From the cell containing the given text, extract its center point as (x, y) coordinate. 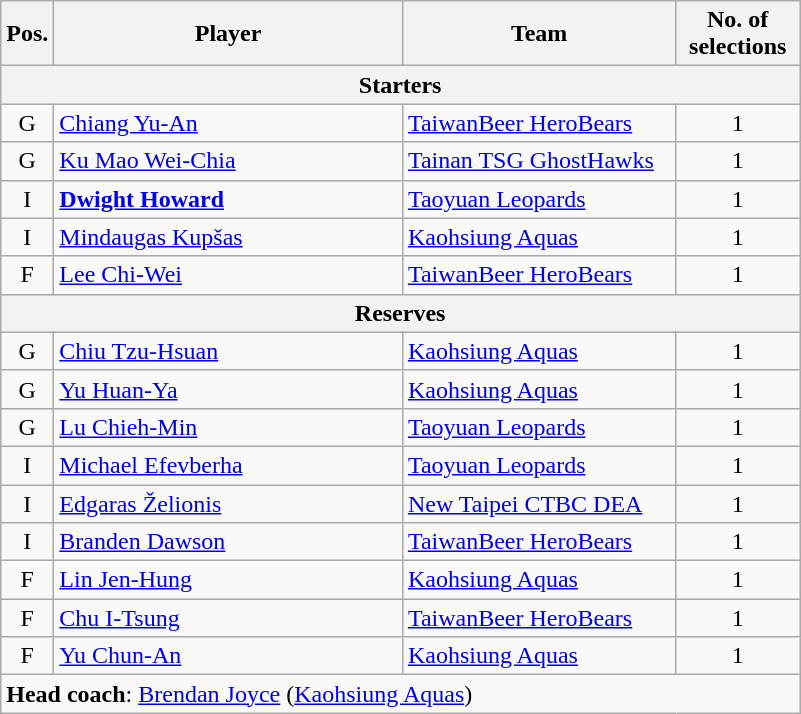
Player (228, 34)
New Taipei CTBC DEA (539, 503)
Pos. (28, 34)
Chiang Yu-An (228, 123)
Chiu Tzu-Hsuan (228, 351)
Edgaras Želionis (228, 503)
Yu Huan-Ya (228, 389)
Lee Chi-Wei (228, 275)
Mindaugas Kupšas (228, 237)
Branden Dawson (228, 542)
No. of selections (738, 34)
Tainan TSG GhostHawks (539, 161)
Dwight Howard (228, 199)
Starters (400, 85)
Michael Efevberha (228, 465)
Ku Mao Wei-Chia (228, 161)
Chu I-Tsung (228, 618)
Lu Chieh-Min (228, 427)
Lin Jen-Hung (228, 580)
Team (539, 34)
Head coach: Brendan Joyce (Kaohsiung Aquas) (400, 694)
Yu Chun-An (228, 656)
Reserves (400, 313)
